Provide the [x, y] coordinate of the cell's center where the given text is located.  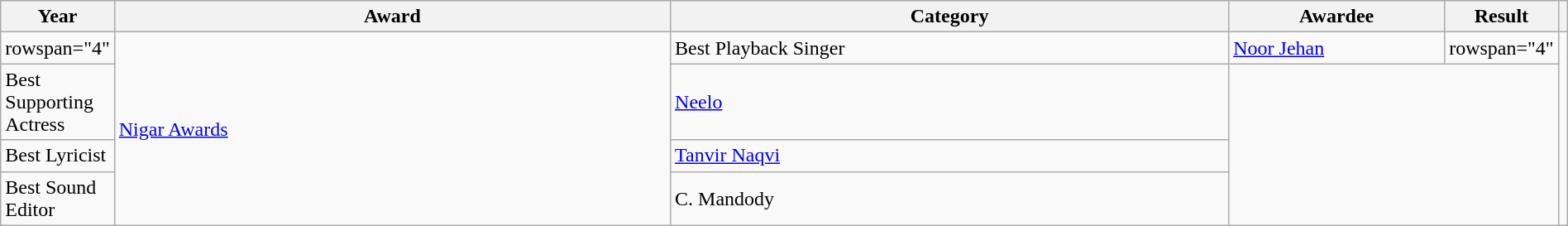
Best Sound Editor [58, 199]
Best Lyricist [58, 156]
Year [58, 17]
Category [949, 17]
Award [392, 17]
Neelo [949, 102]
Tanvir Naqvi [949, 156]
Result [1502, 17]
Best Supporting Actress [58, 102]
Awardee [1336, 17]
Noor Jehan [1336, 48]
Best Playback Singer [949, 48]
Nigar Awards [392, 129]
C. Mandody [949, 199]
